From the cell containing the given text, extract its center point as (x, y) coordinate. 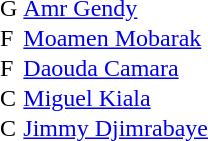
Moamen Mobarak (116, 38)
Miguel Kiala (116, 98)
Daouda Camara (116, 68)
C (8, 98)
